Provide the [x, y] coordinate of the cell's center where the given text is located.  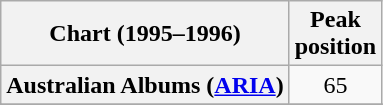
Peakposition [335, 34]
Chart (1995–1996) [145, 34]
65 [335, 85]
Australian Albums (ARIA) [145, 85]
